Output the [x, y] coordinate of the center of the cell containing the given text.  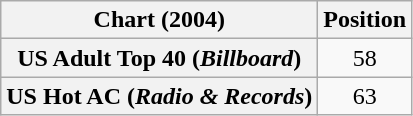
Chart (2004) [160, 20]
US Adult Top 40 (Billboard) [160, 58]
63 [365, 96]
58 [365, 58]
US Hot AC (Radio & Records) [160, 96]
Position [365, 20]
